Return (x, y) of the center of cell containing provided text 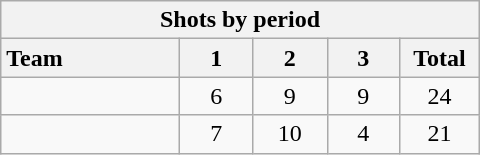
4 (363, 134)
2 (290, 58)
1 (216, 58)
10 (290, 134)
Team (90, 58)
Shots by period (240, 20)
21 (440, 134)
7 (216, 134)
3 (363, 58)
6 (216, 96)
24 (440, 96)
Total (440, 58)
